Identify which cell holds the provided text, then report its [x, y] central coordinate. 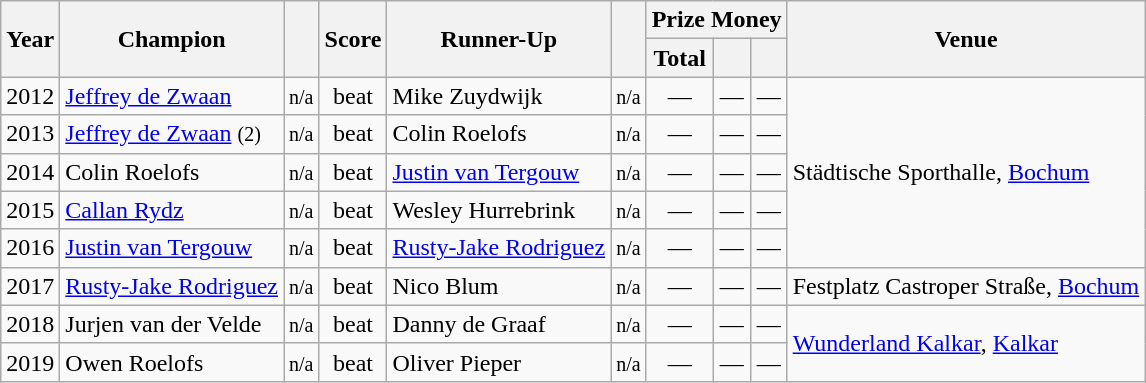
Champion [172, 39]
Mike Zuydwijk [499, 96]
Venue [966, 39]
Städtische Sporthalle, Bochum [966, 172]
2013 [30, 134]
2016 [30, 248]
Nico Blum [499, 286]
Wunderland Kalkar, Kalkar [966, 343]
Danny de Graaf [499, 324]
Wesley Hurrebrink [499, 210]
Oliver Pieper [499, 362]
Jeffrey de Zwaan [172, 96]
2017 [30, 286]
Jeffrey de Zwaan (2) [172, 134]
Runner-Up [499, 39]
Owen Roelofs [172, 362]
Festplatz Castroper Straße, Bochum [966, 286]
2015 [30, 210]
Jurjen van der Velde [172, 324]
2012 [30, 96]
Callan Rydz [172, 210]
Total [680, 58]
2018 [30, 324]
2014 [30, 172]
Prize Money [716, 20]
2019 [30, 362]
Score [353, 39]
Year [30, 39]
